Capture the cell that displays the provided text and extract its [X, Y] central coordinate. 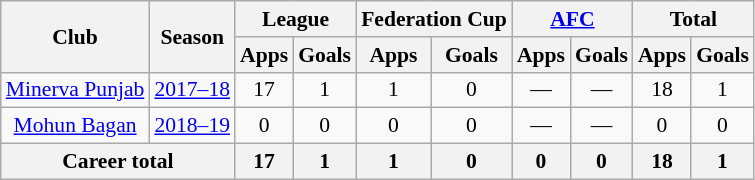
Club [76, 36]
Federation Cup [434, 19]
League [296, 19]
Minerva Punjab [76, 90]
Mohun Bagan [76, 126]
Total [694, 19]
Career total [118, 162]
2018–19 [192, 126]
Season [192, 36]
AFC [572, 19]
2017–18 [192, 90]
